Identify which cell holds the provided text, then report its [x, y] central coordinate. 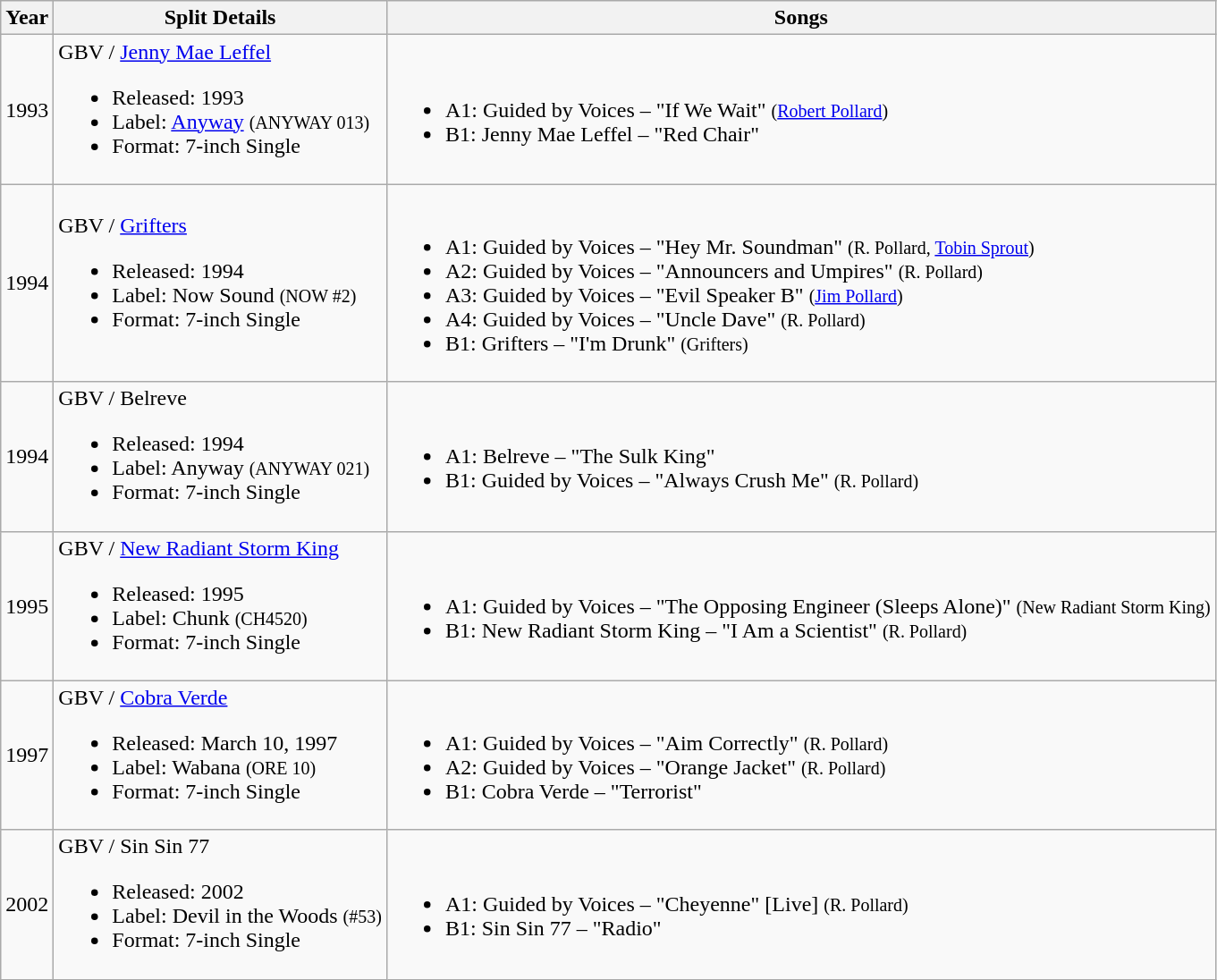
1995 [27, 606]
A1: Guided by Voices – "The Opposing Engineer (Sleeps Alone)" (New Radiant Storm King)B1: New Radiant Storm King – "I Am a Scientist" (R. Pollard) [801, 606]
A1: Guided by Voices – "If We Wait" (Robert Pollard)B1: Jenny Mae Leffel – "Red Chair" [801, 109]
GBV / Jenny Mae LeffelReleased: 1993Label: Anyway (ANYWAY 013)Format: 7-inch Single [220, 109]
GBV / Cobra VerdeReleased: March 10, 1997Label: Wabana (ORE 10)Format: 7-inch Single [220, 755]
2002 [27, 905]
GBV / GriftersReleased: 1994Label: Now Sound (NOW #2)Format: 7-inch Single [220, 283]
Songs [801, 18]
GBV / BelreveReleased: 1994Label: Anyway (ANYWAY 021)Format: 7-inch Single [220, 456]
A1: Guided by Voices – "Aim Correctly" (R. Pollard)A2: Guided by Voices – "Orange Jacket" (R. Pollard)B1: Cobra Verde – "Terrorist" [801, 755]
GBV / New Radiant Storm KingReleased: 1995Label: Chunk (CH4520)Format: 7-inch Single [220, 606]
Split Details [220, 18]
GBV / Sin Sin 77Released: 2002Label: Devil in the Woods (#53)Format: 7-inch Single [220, 905]
Year [27, 18]
1993 [27, 109]
1997 [27, 755]
A1: Belreve – "The Sulk King"B1: Guided by Voices – "Always Crush Me" (R. Pollard) [801, 456]
A1: Guided by Voices – "Cheyenne" [Live] (R. Pollard)B1: Sin Sin 77 – "Radio" [801, 905]
